For the text-containing cell, return its midpoint in (X, Y) coordinate format. 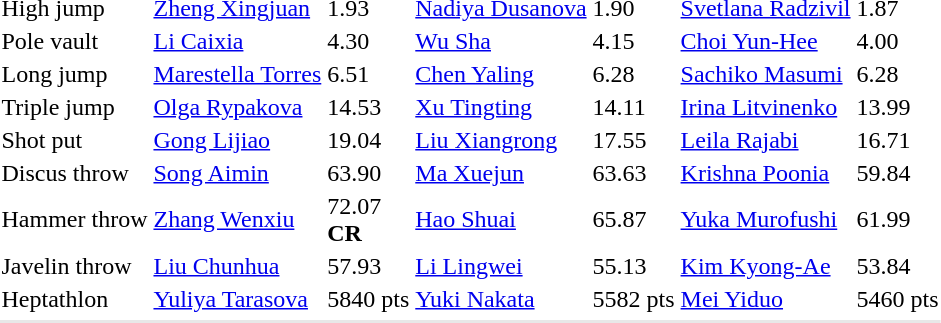
5840 pts (368, 299)
Long jump (74, 74)
Li Lingwei (501, 266)
5460 pts (898, 299)
53.84 (898, 266)
Sachiko Masumi (766, 74)
Leila Rajabi (766, 140)
4.15 (634, 41)
63.90 (368, 173)
Song Aimin (238, 173)
4.30 (368, 41)
Kim Kyong-Ae (766, 266)
Javelin throw (74, 266)
14.11 (634, 107)
6.51 (368, 74)
Pole vault (74, 41)
63.63 (634, 173)
65.87 (634, 220)
57.93 (368, 266)
Irina Litvinenko (766, 107)
Hao Shuai (501, 220)
Yuliya Tarasova (238, 299)
5582 pts (634, 299)
Triple jump (74, 107)
Hammer throw (74, 220)
Heptathlon (74, 299)
Xu Tingting (501, 107)
Marestella Torres (238, 74)
Shot put (74, 140)
Liu Chunhua (238, 266)
Li Caixia (238, 41)
13.99 (898, 107)
Krishna Poonia (766, 173)
4.00 (898, 41)
Discus throw (74, 173)
55.13 (634, 266)
Wu Sha (501, 41)
Zhang Wenxiu (238, 220)
Mei Yiduo (766, 299)
Choi Yun-Hee (766, 41)
Liu Xiangrong (501, 140)
19.04 (368, 140)
Gong Lijiao (238, 140)
Yuki Nakata (501, 299)
Yuka Murofushi (766, 220)
Ma Xuejun (501, 173)
16.71 (898, 140)
Chen Yaling (501, 74)
Olga Rypakova (238, 107)
14.53 (368, 107)
61.99 (898, 220)
72.07CR (368, 220)
17.55 (634, 140)
59.84 (898, 173)
